Extract the (X, Y) coordinate from the center of the cell holding the provided text.  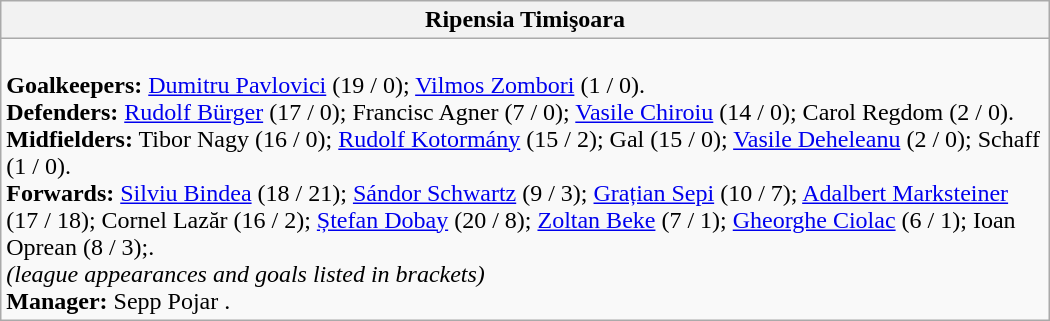
Ripensia Timişoara (525, 20)
